Detect which cell encompasses the target text, then output its (x, y) center coordinate. 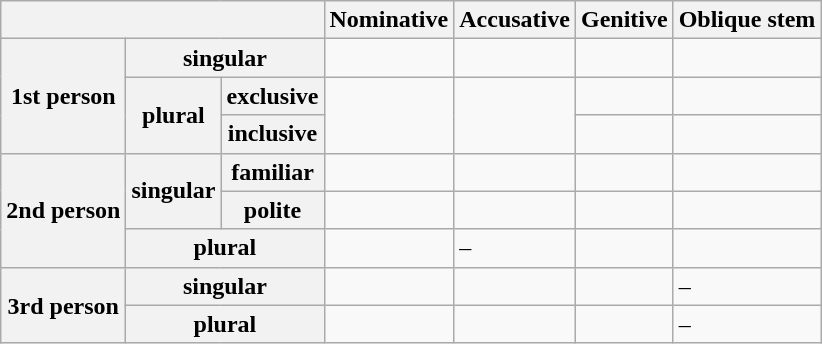
Oblique stem (747, 20)
1st person (64, 96)
Accusative (515, 20)
inclusive (272, 134)
Nominative (389, 20)
exclusive (272, 96)
3rd person (64, 305)
polite (272, 210)
2nd person (64, 210)
Genitive (624, 20)
familiar (272, 172)
